Identify which cell holds the provided text, then report its [X, Y] central coordinate. 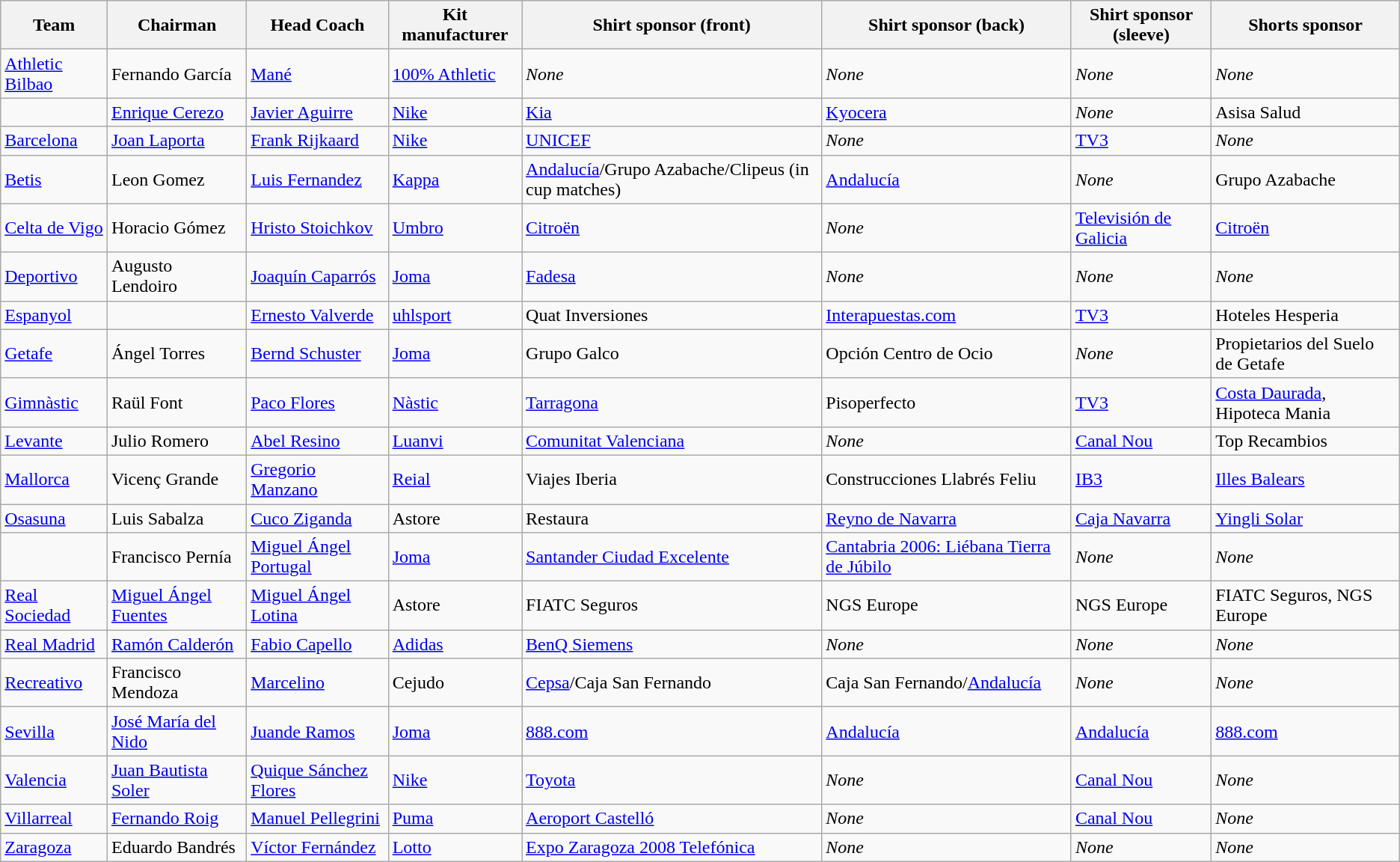
Villarreal [54, 819]
Joaquín Caparrós [317, 277]
Betis [54, 180]
Televisión de Galicia [1141, 227]
Illes Balears [1306, 479]
Barcelona [54, 141]
Osasuna [54, 519]
Chairman [176, 25]
Celta de Vigo [54, 227]
Miguel Ángel Fuentes [176, 606]
Manuel Pellegrini [317, 819]
Real Sociedad [54, 606]
Fadesa [672, 277]
Cuco Ziganda [317, 519]
FIATC Seguros [672, 606]
Valencia [54, 780]
Bernd Schuster [317, 353]
Kyocera [947, 112]
Asisa Salud [1306, 112]
Toyota [672, 780]
Francisco Mendoza [176, 682]
Leon Gomez [176, 180]
Comunitat Valenciana [672, 441]
Eduardo Bandrés [176, 847]
Vicenç Grande [176, 479]
Cantabria 2006: Liébana Tierra de Júbilo [947, 557]
Miguel Ángel Portugal [317, 557]
Marcelino [317, 682]
Quat Inversiones [672, 315]
Luis Fernandez [317, 180]
Joan Laporta [176, 141]
Luis Sabalza [176, 519]
Puma [455, 819]
Getafe [54, 353]
Levante [54, 441]
Umbro [455, 227]
Fernando Roig [176, 819]
Francisco Pernía [176, 557]
Adidas [455, 644]
Team [54, 25]
Tarragona [672, 403]
Reyno de Navarra [947, 519]
Cepsa/Caja San Fernando [672, 682]
UNICEF [672, 141]
Miguel Ángel Lotina [317, 606]
Hristo Stoichkov [317, 227]
Reial [455, 479]
Kit manufacturer [455, 25]
Javier Aguirre [317, 112]
José María del Nido [176, 732]
Ramón Calderón [176, 644]
Opción Centro de Ocio [947, 353]
Restaura [672, 519]
Pisoperfecto [947, 403]
Interapuestas.com [947, 315]
Grupo Azabache [1306, 180]
Luanvi [455, 441]
Zaragoza [54, 847]
Costa Daurada, Hipoteca Mania [1306, 403]
Mallorca [54, 479]
Augusto Lendoiro [176, 277]
Kappa [455, 180]
Cejudo [455, 682]
Caja Navarra [1141, 519]
Top Recambios [1306, 441]
Julio Romero [176, 441]
Santander Ciudad Excelente [672, 557]
Fernando García [176, 73]
Juan Bautista Soler [176, 780]
Yingli Solar [1306, 519]
Enrique Cerezo [176, 112]
Nàstic [455, 403]
Caja San Fernando/Andalucía [947, 682]
Athletic Bilbao [54, 73]
uhlsport [455, 315]
Espanyol [54, 315]
Horacio Gómez [176, 227]
Sevilla [54, 732]
Hoteles Hesperia [1306, 315]
Lotto [455, 847]
Viajes Iberia [672, 479]
Grupo Galco [672, 353]
Head Coach [317, 25]
Deportivo [54, 277]
Shirt sponsor (back) [947, 25]
Ernesto Valverde [317, 315]
Shirt sponsor (front) [672, 25]
Frank Rijkaard [317, 141]
BenQ Siemens [672, 644]
IB3 [1141, 479]
Fabio Capello [317, 644]
Aeroport Castelló [672, 819]
FIATC Seguros, NGS Europe [1306, 606]
Gregorio Manzano [317, 479]
Shorts sponsor [1306, 25]
Expo Zaragoza 2008 Telefónica [672, 847]
Víctor Fernández [317, 847]
Juande Ramos [317, 732]
Andalucía/Grupo Azabache/Clipeus (in cup matches) [672, 180]
Real Madrid [54, 644]
Abel Resino [317, 441]
Construcciones Llabrés Feliu [947, 479]
Paco Flores [317, 403]
100% Athletic [455, 73]
Raül Font [176, 403]
Ángel Torres [176, 353]
Quique Sánchez Flores [317, 780]
Kia [672, 112]
Shirt sponsor (sleeve) [1141, 25]
Recreativo [54, 682]
Gimnàstic [54, 403]
Propietarios del Suelo de Getafe [1306, 353]
Mané [317, 73]
